Output the [X, Y] coordinate of the center of the cell containing the given text.  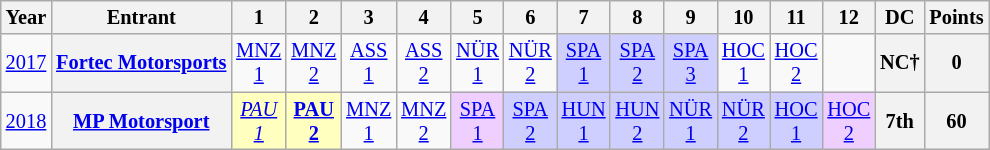
10 [744, 17]
2 [314, 17]
4 [424, 17]
PAU2 [314, 121]
3 [368, 17]
Points [956, 17]
Fortec Motorsports [141, 63]
12 [848, 17]
HUN2 [637, 121]
2017 [26, 63]
9 [690, 17]
2018 [26, 121]
HUN1 [584, 121]
DC [900, 17]
0 [956, 63]
NC† [900, 63]
SPA3 [690, 63]
MP Motorsport [141, 121]
PAU1 [258, 121]
7th [900, 121]
6 [530, 17]
Entrant [141, 17]
ASS2 [424, 63]
Year [26, 17]
5 [478, 17]
ASS1 [368, 63]
8 [637, 17]
7 [584, 17]
60 [956, 121]
1 [258, 17]
11 [796, 17]
